Detect which cell encompasses the target text, then output its [x, y] center coordinate. 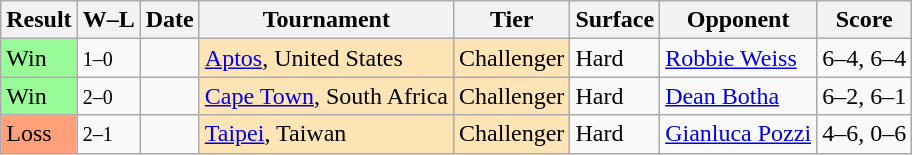
Robbie Weiss [738, 58]
2–0 [108, 96]
Result [39, 20]
Tournament [326, 20]
Date [170, 20]
Aptos, United States [326, 58]
W–L [108, 20]
Taipei, Taiwan [326, 134]
Opponent [738, 20]
2–1 [108, 134]
Cape Town, South Africa [326, 96]
Gianluca Pozzi [738, 134]
Surface [615, 20]
6–2, 6–1 [864, 96]
4–6, 0–6 [864, 134]
6–4, 6–4 [864, 58]
Score [864, 20]
Dean Botha [738, 96]
1–0 [108, 58]
Tier [512, 20]
Loss [39, 134]
